Identify which cell holds the provided text, then report its [X, Y] central coordinate. 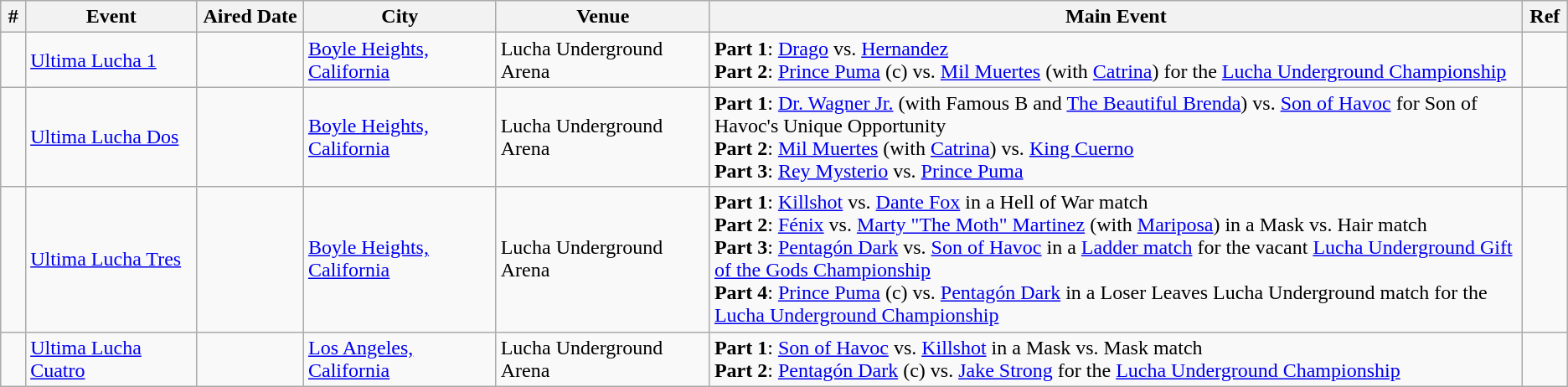
Venue [603, 17]
Event [111, 17]
# [13, 17]
Aired Date [250, 17]
Main Event [1116, 17]
City [400, 17]
Ultima Lucha Dos [111, 137]
Ref [1545, 17]
Ultima Lucha Tres [111, 260]
Ultima Lucha 1 [111, 60]
Part 1: Son of Havoc vs. Killshot in a Mask vs. Mask matchPart 2: Pentagón Dark (c) vs. Jake Strong for the Lucha Underground Championship [1116, 359]
Los Angeles, California [400, 359]
Ultima Lucha Cuatro [111, 359]
Part 1: Drago vs. HernandezPart 2: Prince Puma (c) vs. Mil Muertes (with Catrina) for the Lucha Underground Championship [1116, 60]
